Find where the given text appears and provide that cell's center as [x, y] coordinate. 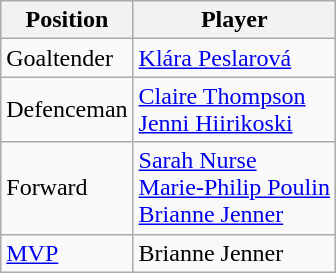
Klára Peslarová [234, 58]
Goaltender [67, 58]
Defenceman [67, 110]
Position [67, 20]
Claire Thompson Jenni Hiirikoski [234, 110]
Sarah Nurse Marie-Philip Poulin Brianne Jenner [234, 188]
Player [234, 20]
Forward [67, 188]
Brianne Jenner [234, 253]
MVP [67, 253]
